Detect which cell encompasses the target text, then output its (X, Y) center coordinate. 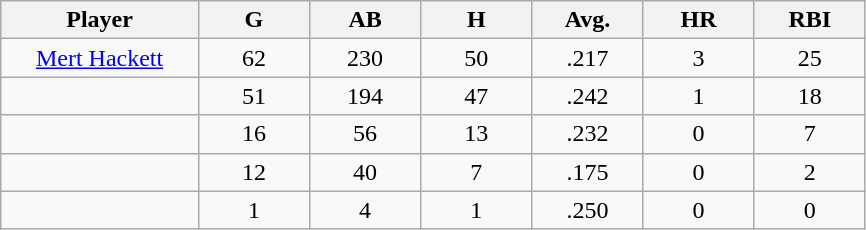
.242 (588, 96)
12 (254, 172)
56 (366, 134)
230 (366, 58)
Avg. (588, 20)
25 (810, 58)
G (254, 20)
3 (698, 58)
51 (254, 96)
H (476, 20)
.175 (588, 172)
47 (476, 96)
2 (810, 172)
4 (366, 210)
62 (254, 58)
Player (100, 20)
HR (698, 20)
18 (810, 96)
16 (254, 134)
.250 (588, 210)
.217 (588, 58)
50 (476, 58)
RBI (810, 20)
194 (366, 96)
AB (366, 20)
13 (476, 134)
Mert Hackett (100, 58)
40 (366, 172)
.232 (588, 134)
